Provide the (X, Y) coordinate of the cell's center where the given text is located.  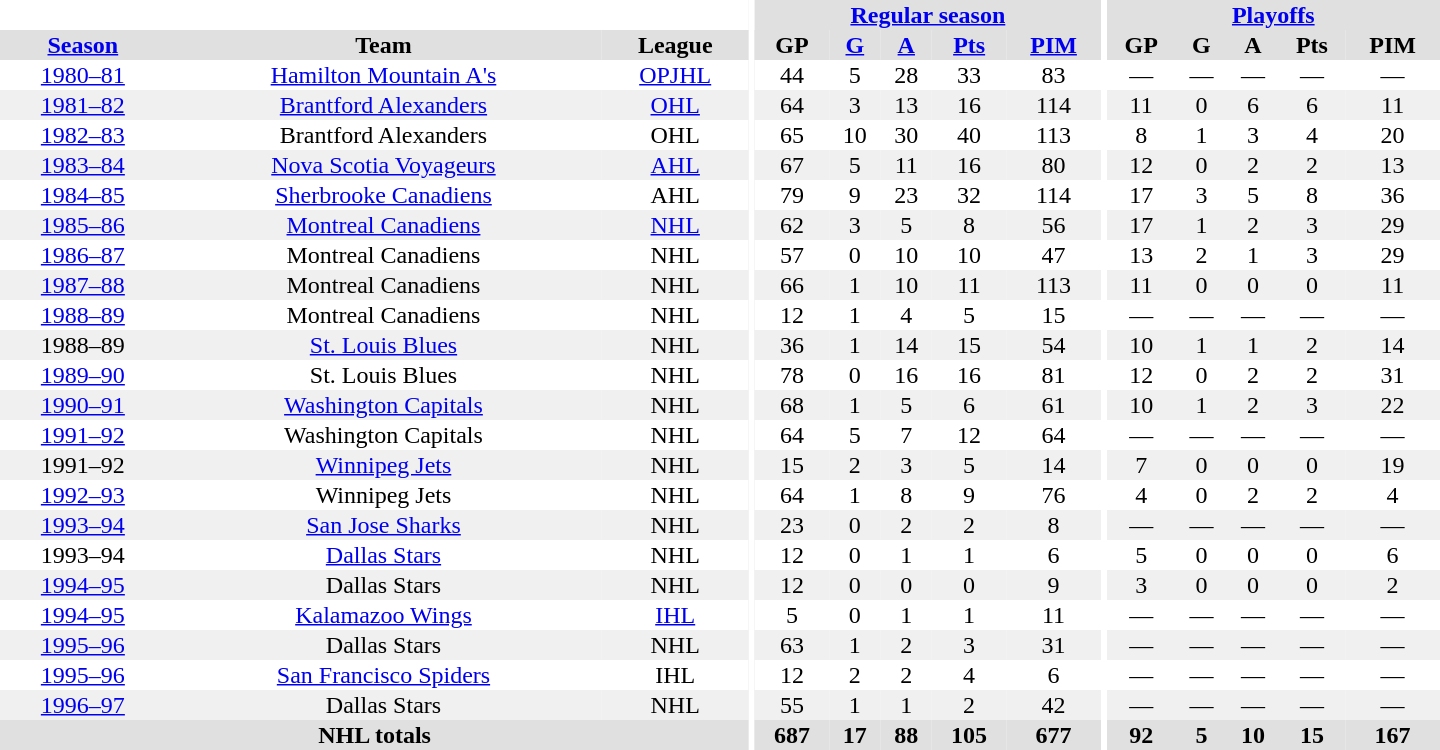
League (675, 45)
33 (969, 75)
81 (1054, 375)
1996–97 (83, 705)
30 (906, 135)
Playoffs (1274, 15)
65 (792, 135)
40 (969, 135)
1982–83 (83, 135)
Hamilton Mountain A's (384, 75)
Nova Scotia Voyageurs (384, 165)
76 (1054, 495)
677 (1054, 735)
Regular season (928, 15)
54 (1054, 345)
1987–88 (83, 285)
56 (1054, 225)
1986–87 (83, 255)
1990–91 (83, 405)
63 (792, 645)
68 (792, 405)
22 (1392, 405)
San Francisco Spiders (384, 675)
167 (1392, 735)
20 (1392, 135)
92 (1142, 735)
San Jose Sharks (384, 525)
66 (792, 285)
105 (969, 735)
1989–90 (83, 375)
83 (1054, 75)
1984–85 (83, 195)
61 (1054, 405)
32 (969, 195)
Season (83, 45)
19 (1392, 465)
Sherbrooke Canadiens (384, 195)
44 (792, 75)
Team (384, 45)
67 (792, 165)
1985–86 (83, 225)
1992–93 (83, 495)
1980–81 (83, 75)
1981–82 (83, 105)
687 (792, 735)
79 (792, 195)
47 (1054, 255)
62 (792, 225)
1983–84 (83, 165)
Kalamazoo Wings (384, 615)
78 (792, 375)
42 (1054, 705)
OPJHL (675, 75)
88 (906, 735)
NHL totals (374, 735)
55 (792, 705)
28 (906, 75)
57 (792, 255)
80 (1054, 165)
